Scan for the cell matching the given text and deliver its [x, y] coordinate at center. 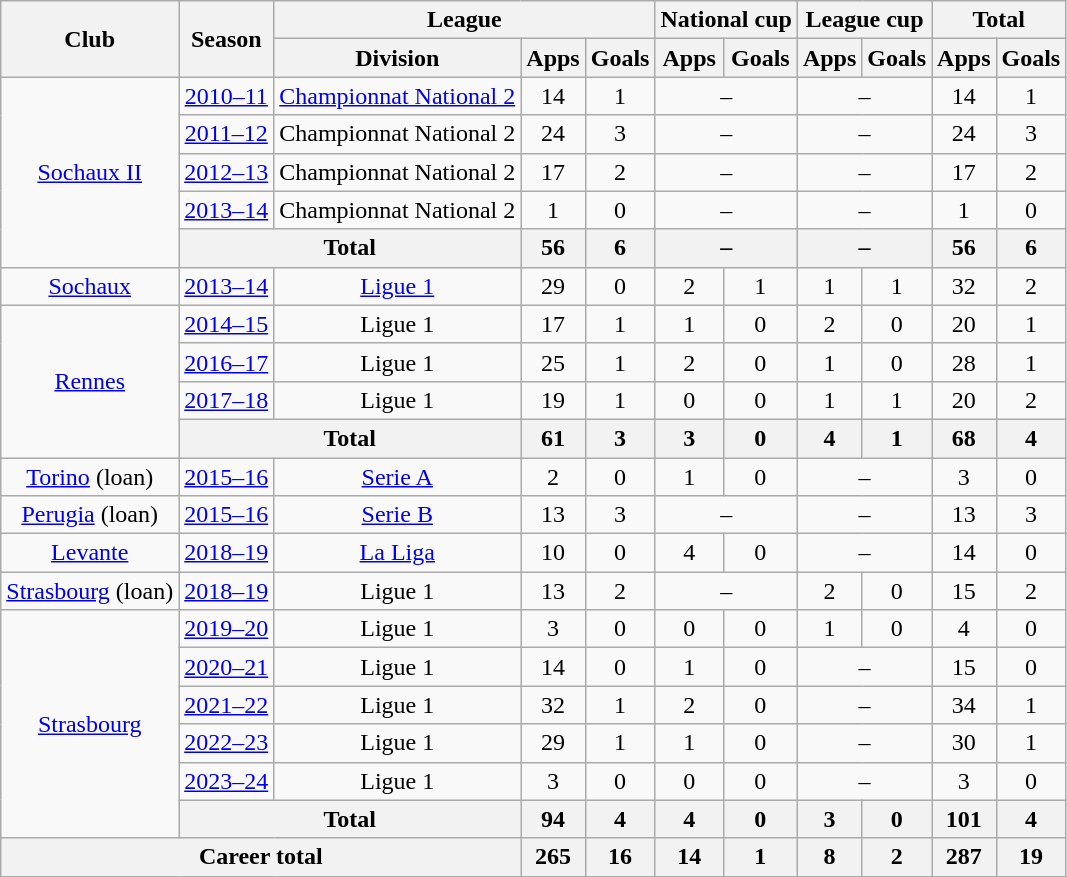
28 [964, 362]
Club [90, 39]
2016–17 [226, 362]
La Liga [398, 553]
2019–20 [226, 629]
34 [964, 705]
101 [964, 819]
National cup [726, 20]
Strasbourg (loan) [90, 591]
287 [964, 857]
Serie B [398, 515]
Strasbourg [90, 724]
2021–22 [226, 705]
8 [829, 857]
Career total [261, 857]
League cup [864, 20]
94 [553, 819]
2010–11 [226, 96]
68 [964, 438]
2020–21 [226, 667]
Serie A [398, 477]
265 [553, 857]
Season [226, 39]
2012–13 [226, 172]
Perugia (loan) [90, 515]
Levante [90, 553]
2017–18 [226, 400]
16 [620, 857]
25 [553, 362]
Sochaux [90, 286]
Rennes [90, 381]
Sochaux II [90, 172]
61 [553, 438]
10 [553, 553]
2022–23 [226, 743]
League [464, 20]
Division [398, 58]
2023–24 [226, 781]
2011–12 [226, 134]
Torino (loan) [90, 477]
2014–15 [226, 324]
30 [964, 743]
